Output the [X, Y] coordinate of the center of the cell containing the given text.  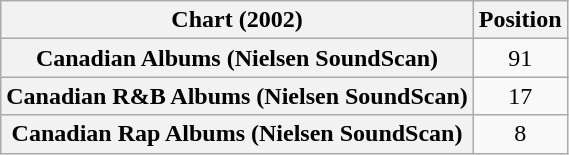
91 [520, 58]
Position [520, 20]
Canadian R&B Albums (Nielsen SoundScan) [238, 96]
Canadian Rap Albums (Nielsen SoundScan) [238, 134]
17 [520, 96]
Canadian Albums (Nielsen SoundScan) [238, 58]
Chart (2002) [238, 20]
8 [520, 134]
